Locate the cell with the specified text and output its [X, Y] center coordinate. 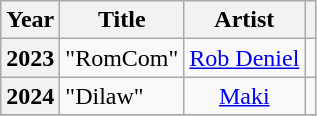
Year [30, 20]
Maki [244, 96]
Title [122, 20]
"Dilaw" [122, 96]
Rob Deniel [244, 58]
Artist [244, 20]
2024 [30, 96]
2023 [30, 58]
"RomCom" [122, 58]
